Provide the (x, y) coordinate of the cell's center where the given text is located.  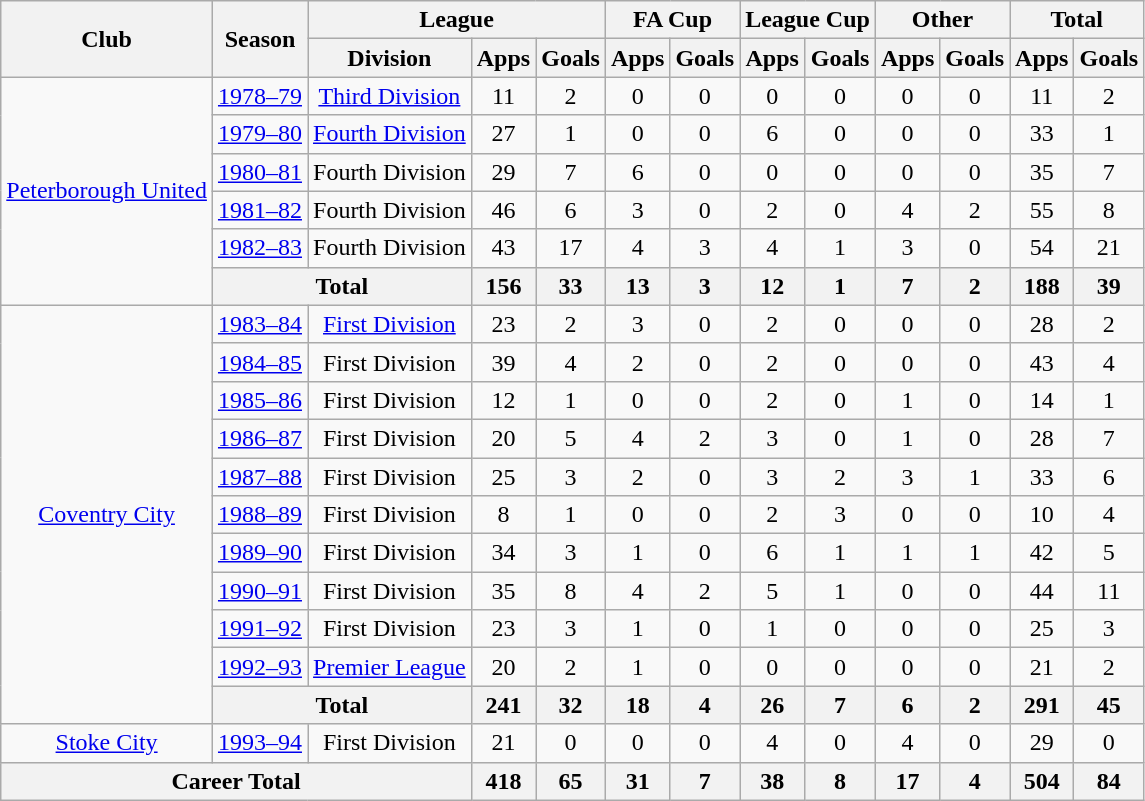
1988–89 (260, 515)
156 (503, 286)
55 (1042, 210)
84 (1109, 781)
Other (942, 20)
1987–88 (260, 477)
League (457, 20)
Stoke City (107, 743)
18 (637, 705)
10 (1042, 515)
1979–80 (260, 134)
46 (503, 210)
1993–94 (260, 743)
241 (503, 705)
26 (772, 705)
65 (571, 781)
1984–85 (260, 362)
1986–87 (260, 438)
1992–93 (260, 667)
1990–91 (260, 591)
1985–86 (260, 400)
418 (503, 781)
45 (1109, 705)
1980–81 (260, 172)
38 (772, 781)
44 (1042, 591)
1991–92 (260, 629)
1982–83 (260, 248)
54 (1042, 248)
Season (260, 39)
League Cup (808, 20)
Division (390, 58)
FA Cup (672, 20)
31 (637, 781)
1989–90 (260, 553)
Career Total (236, 781)
Club (107, 39)
Third Division (390, 96)
291 (1042, 705)
Peterborough United (107, 191)
1978–79 (260, 96)
Coventry City (107, 514)
42 (1042, 553)
Premier League (390, 667)
27 (503, 134)
504 (1042, 781)
188 (1042, 286)
1983–84 (260, 324)
1981–82 (260, 210)
14 (1042, 400)
32 (571, 705)
34 (503, 553)
13 (637, 286)
